Return the [X, Y] coordinate for the center point of the cell that contains the specified text.  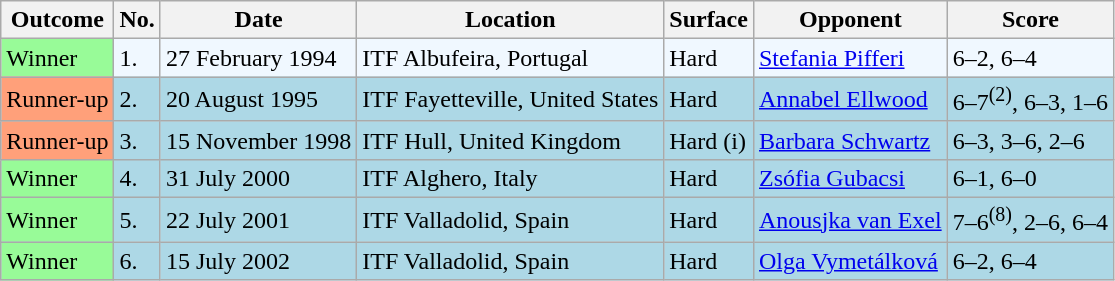
Annabel Ellwood [850, 100]
ITF Fayetteville, United States [510, 100]
Location [510, 20]
Hard (i) [709, 140]
3. [137, 140]
6–1, 6–0 [1030, 178]
15 July 2002 [258, 261]
Surface [709, 20]
20 August 1995 [258, 100]
Zsófia Gubacsi [850, 178]
Outcome [58, 20]
1. [137, 58]
Opponent [850, 20]
6–3, 3–6, 2–6 [1030, 140]
Olga Vymetálková [850, 261]
2. [137, 100]
4. [137, 178]
27 February 1994 [258, 58]
Anousjka van Exel [850, 220]
6. [137, 261]
Barbara Schwartz [850, 140]
5. [137, 220]
Date [258, 20]
ITF Hull, United Kingdom [510, 140]
31 July 2000 [258, 178]
7–6(8), 2–6, 6–4 [1030, 220]
Stefania Pifferi [850, 58]
15 November 1998 [258, 140]
ITF Alghero, Italy [510, 178]
6–7(2), 6–3, 1–6 [1030, 100]
Score [1030, 20]
ITF Albufeira, Portugal [510, 58]
No. [137, 20]
22 July 2001 [258, 220]
